Determine the (x, y) coordinate at the center of the cell enclosing the given text.  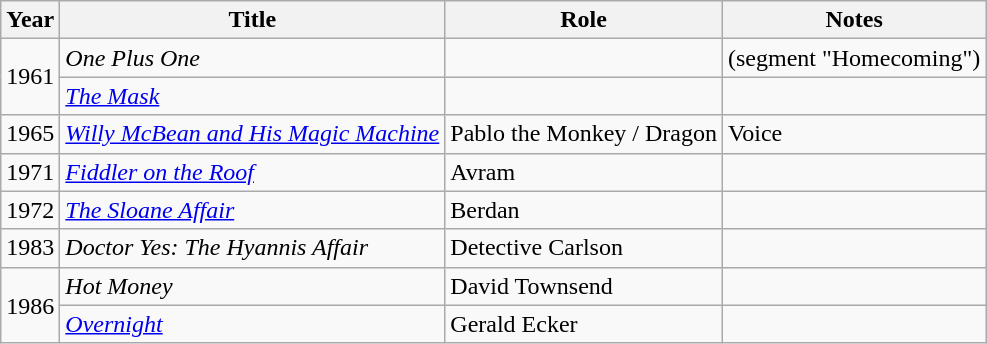
Voice (854, 134)
Overnight (252, 324)
Pablo the Monkey / Dragon (584, 134)
Title (252, 20)
1971 (30, 172)
Willy McBean and His Magic Machine (252, 134)
Avram (584, 172)
Hot Money (252, 286)
Fiddler on the Roof (252, 172)
The Sloane Affair (252, 210)
1965 (30, 134)
1986 (30, 305)
1972 (30, 210)
Role (584, 20)
David Townsend (584, 286)
One Plus One (252, 58)
Doctor Yes: The Hyannis Affair (252, 248)
(segment "Homecoming") (854, 58)
1961 (30, 77)
Berdan (584, 210)
1983 (30, 248)
Notes (854, 20)
Detective Carlson (584, 248)
Year (30, 20)
Gerald Ecker (584, 324)
The Mask (252, 96)
